Scan for the cell matching the given text and deliver its (X, Y) coordinate at center. 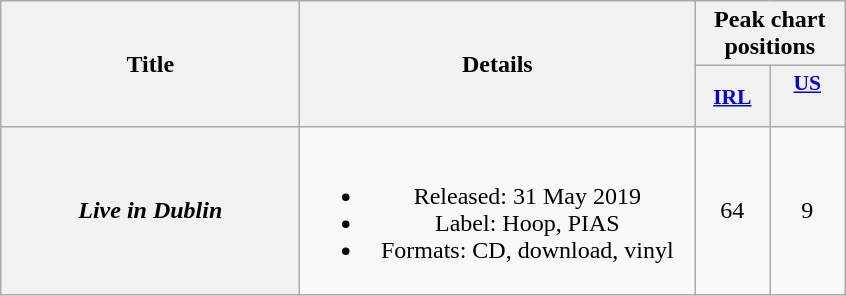
IRL (732, 96)
9 (808, 210)
Live in Dublin (150, 210)
Released: 31 May 2019Label: Hoop, PIASFormats: CD, download, vinyl (498, 210)
US (808, 96)
Peak chart positions (770, 34)
64 (732, 210)
Details (498, 64)
Title (150, 64)
